Identify which cell holds the provided text, then report its [X, Y] central coordinate. 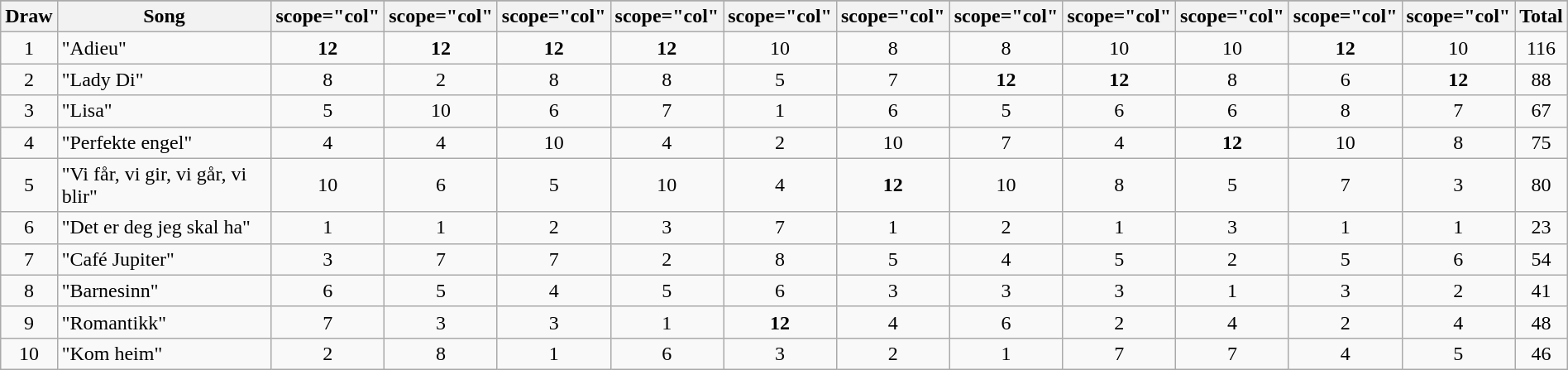
23 [1542, 228]
"Lady Di" [164, 79]
"Café Jupiter" [164, 259]
"Perfekte engel" [164, 142]
Total [1542, 17]
116 [1542, 48]
48 [1542, 322]
9 [29, 322]
Draw [29, 17]
"Kom heim" [164, 353]
80 [1542, 185]
46 [1542, 353]
41 [1542, 291]
"Lisa" [164, 111]
"Det er deg jeg skal ha" [164, 228]
88 [1542, 79]
Song [164, 17]
"Vi får, vi gir, vi går, vi blir" [164, 185]
54 [1542, 259]
"Barnesinn" [164, 291]
"Romantikk" [164, 322]
"Adieu" [164, 48]
67 [1542, 111]
75 [1542, 142]
